Search for the cell housing the specified text and yield its [x, y] center coordinate. 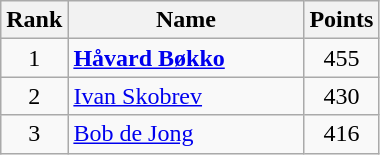
416 [342, 134]
3 [34, 134]
Bob de Jong [186, 134]
1 [34, 58]
Ivan Skobrev [186, 96]
Rank [34, 20]
Points [342, 20]
430 [342, 96]
455 [342, 58]
Name [186, 20]
2 [34, 96]
Håvard Bøkko [186, 58]
